Identify which cell holds the provided text, then report its [x, y] central coordinate. 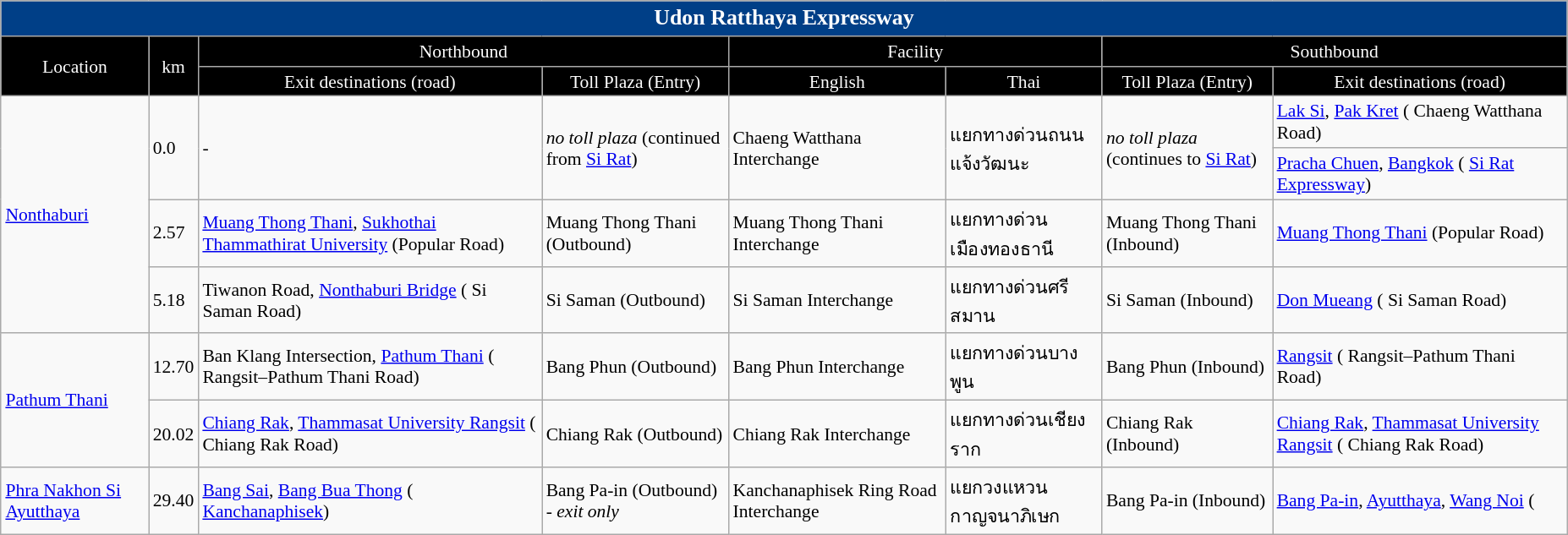
5.18 [174, 301]
Bang Phun (Outbound) [636, 367]
Lak Si, Pak Kret ( Chaeng Watthana Road) [1420, 122]
แยกทางด่วนถนนแจ้งวัฒนะ [1023, 148]
Si Saman (Outbound) [636, 301]
km [174, 66]
no toll plaza (continues to Si Rat) [1187, 148]
Chaeng Watthana Interchange [837, 148]
แยกทางด่วนเมืองทองธานี [1023, 233]
Muang Thong Thani, Sukhothai Thammathirat University (Popular Road) [370, 233]
Bang Phun Interchange [837, 367]
Bang Pa-in (Inbound) [1187, 500]
Chiang Rak (Outbound) [636, 434]
Si Saman Interchange [837, 301]
Thai [1023, 82]
no toll plaza (continued from Si Rat) [636, 148]
0.0 [174, 148]
Chiang Rak (Inbound) [1187, 434]
Muang Thong Thani Interchange [837, 233]
29.40 [174, 500]
Muang Thong Thani (Inbound) [1187, 233]
แยกวงแหวนกาญจนาภิเษก [1023, 500]
แยกทางด่วนเชียงราก [1023, 434]
Si Saman (Inbound) [1187, 301]
2.57 [174, 233]
Kanchanaphisek Ring Road Interchange [837, 500]
Facility [915, 52]
Udon Ratthaya Expressway [783, 19]
Bang Pa-in (Outbound) - exit only [636, 500]
Don Mueang ( Si Saman Road) [1420, 301]
12.70 [174, 367]
Muang Thong Thani (Popular Road) [1420, 233]
Tiwanon Road, Nonthaburi Bridge ( Si Saman Road) [370, 301]
- [370, 148]
Southbound [1335, 52]
แยกทางด่วนบางพูน [1023, 367]
แยกทางด่วนศรีสมาน [1023, 301]
Bang Sai, Bang Bua Thong ( Kanchanaphisek) [370, 500]
Bang Pa-in, Ayutthaya, Wang Noi ( [1420, 500]
Rangsit ( Rangsit–Pathum Thani Road) [1420, 367]
Ban Klang Intersection, Pathum Thani ( Rangsit–Pathum Thani Road) [370, 367]
Location [74, 66]
Northbound [463, 52]
Chiang Rak Interchange [837, 434]
Muang Thong Thani (Outbound) [636, 233]
English [837, 82]
20.02 [174, 434]
Phra Nakhon Si Ayutthaya [74, 500]
Pathum Thani [74, 401]
Pracha Chuen, Bangkok ( Si Rat Expressway) [1420, 174]
Bang Phun (Inbound) [1187, 367]
Nonthaburi [74, 215]
